Identify which cell holds the provided text, then report its (x, y) central coordinate. 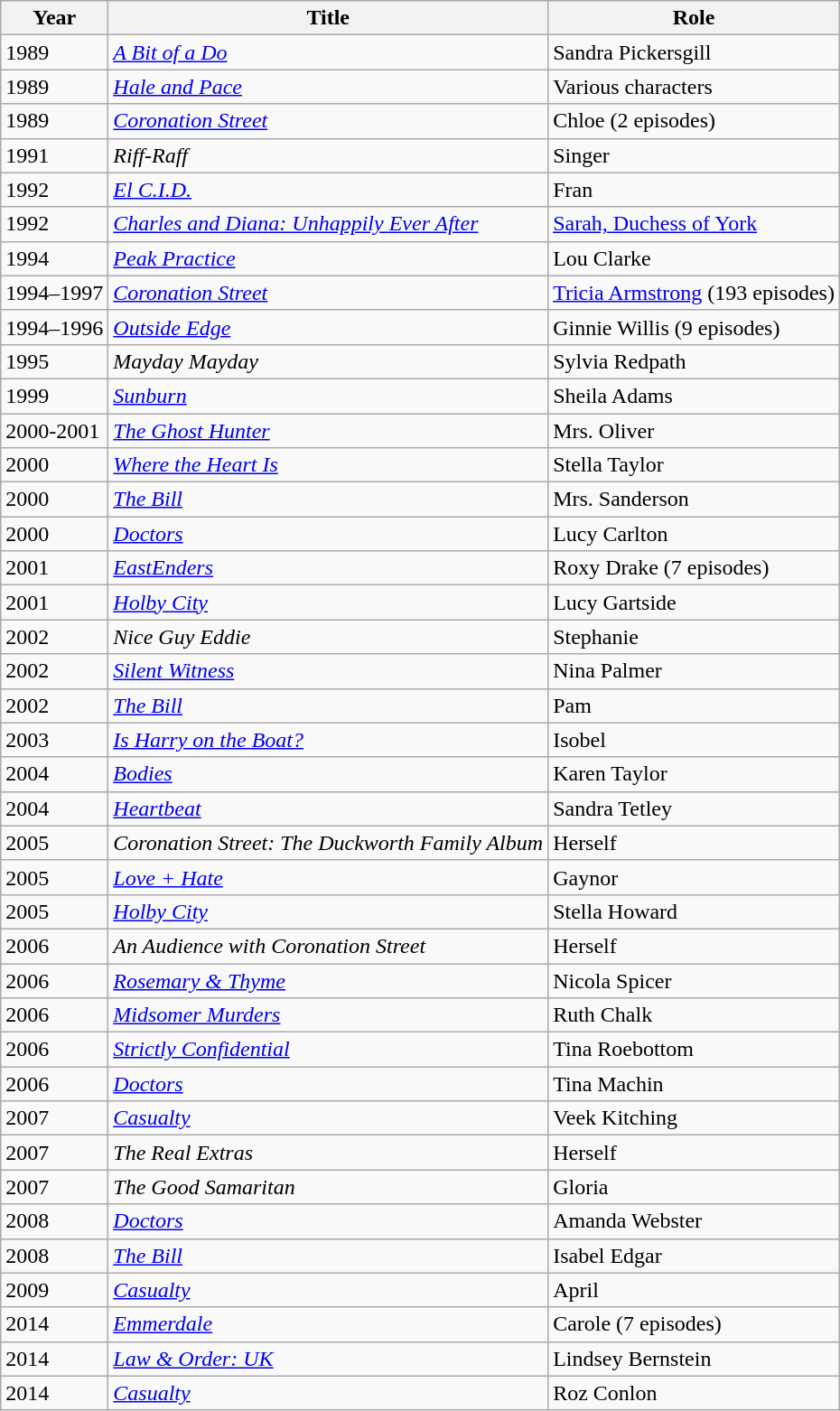
Sandra Pickersgill (694, 52)
Coronation Street: The Duckworth Family Album (329, 843)
2000-2001 (54, 431)
Tricia Armstrong (193 episodes) (694, 293)
The Real Extras (329, 1153)
Title (329, 18)
Nicola Spicer (694, 980)
April (694, 1290)
Fran (694, 190)
Lucy Gartside (694, 603)
1994 (54, 258)
Strictly Confidential (329, 1050)
Lindsey Bernstein (694, 1359)
Amanda Webster (694, 1221)
Roz Conlon (694, 1393)
Outside Edge (329, 327)
Sheila Adams (694, 396)
1995 (54, 361)
A Bit of a Do (329, 52)
Isobel (694, 740)
Role (694, 18)
Mayday Mayday (329, 361)
1994–1996 (54, 327)
EastEnders (329, 568)
Hale and Pace (329, 87)
Nina Palmer (694, 671)
Mrs. Oliver (694, 431)
1991 (54, 155)
Mrs. Sanderson (694, 500)
Pam (694, 705)
El C.I.D. (329, 190)
2003 (54, 740)
Singer (694, 155)
Roxy Drake (7 episodes) (694, 568)
Stella Howard (694, 911)
Veek Kitching (694, 1118)
Tina Roebottom (694, 1050)
Chloe (2 episodes) (694, 121)
Tina Machin (694, 1084)
Sarah, Duchess of York (694, 224)
Stephanie (694, 637)
2009 (54, 1290)
Law & Order: UK (329, 1359)
Bodies (329, 774)
Emmerdale (329, 1324)
Lucy Carlton (694, 534)
Love + Hate (329, 877)
The Good Samaritan (329, 1187)
Rosemary & Thyme (329, 980)
Isabel Edgar (694, 1256)
Sylvia Redpath (694, 361)
Year (54, 18)
Is Harry on the Boat? (329, 740)
Silent Witness (329, 671)
Sunburn (329, 396)
Heartbeat (329, 808)
Carole (7 episodes) (694, 1324)
An Audience with Coronation Street (329, 946)
Peak Practice (329, 258)
1994–1997 (54, 293)
Charles and Diana: Unhappily Ever After (329, 224)
Ruth Chalk (694, 1015)
Ginnie Willis (9 episodes) (694, 327)
Karen Taylor (694, 774)
Nice Guy Eddie (329, 637)
Gloria (694, 1187)
Riff-Raff (329, 155)
Various characters (694, 87)
Sandra Tetley (694, 808)
Midsomer Murders (329, 1015)
Stella Taylor (694, 465)
Lou Clarke (694, 258)
Gaynor (694, 877)
1999 (54, 396)
Where the Heart Is (329, 465)
The Ghost Hunter (329, 431)
